Determine the (x, y) coordinate at the center of the cell enclosing the given text.  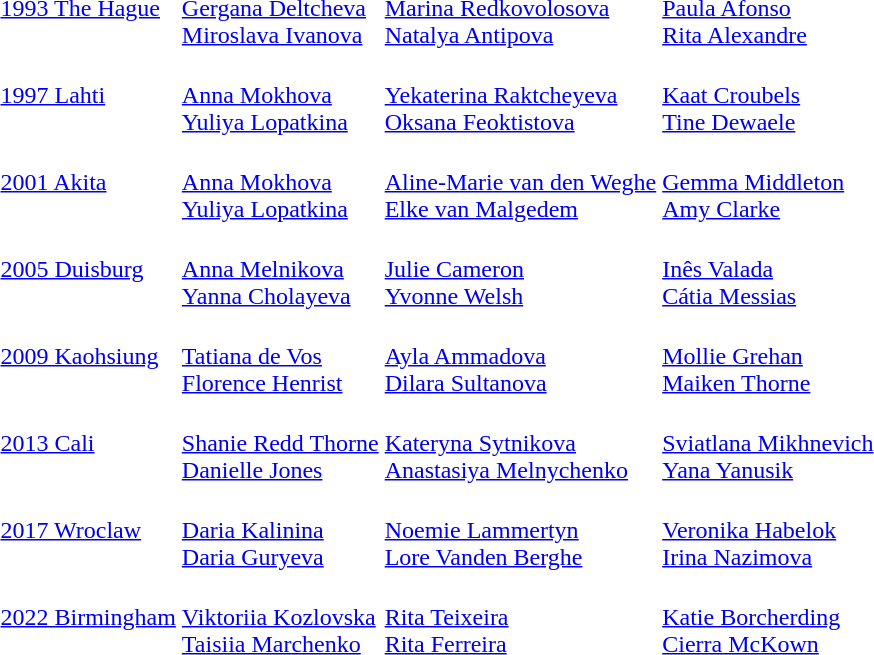
Shanie Redd ThorneDanielle Jones (280, 443)
Aline-Marie van den WegheElke van Malgedem (520, 182)
Ayla AmmadovaDilara Sultanova (520, 356)
Kateryna SytnikovaAnastasiya Melnychenko (520, 443)
Yekaterina RaktcheyevaOksana Feoktistova (520, 95)
Noemie LammertynLore Vanden Berghe (520, 530)
Daria KalininaDaria Guryeva (280, 530)
Anna MelnikovaYanna Cholayeva (280, 269)
Tatiana de VosFlorence Henrist (280, 356)
Julie CameronYvonne Welsh (520, 269)
